Locate the cell with the specified text and output its [x, y] center coordinate. 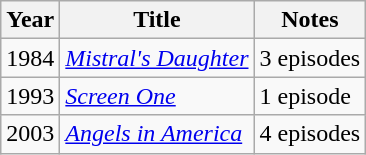
1993 [30, 96]
Screen One [157, 96]
2003 [30, 134]
Title [157, 20]
Notes [310, 20]
4 episodes [310, 134]
1 episode [310, 96]
Year [30, 20]
1984 [30, 58]
Mistral's Daughter [157, 58]
Angels in America [157, 134]
3 episodes [310, 58]
